Capture the cell that displays the provided text and extract its [X, Y] central coordinate. 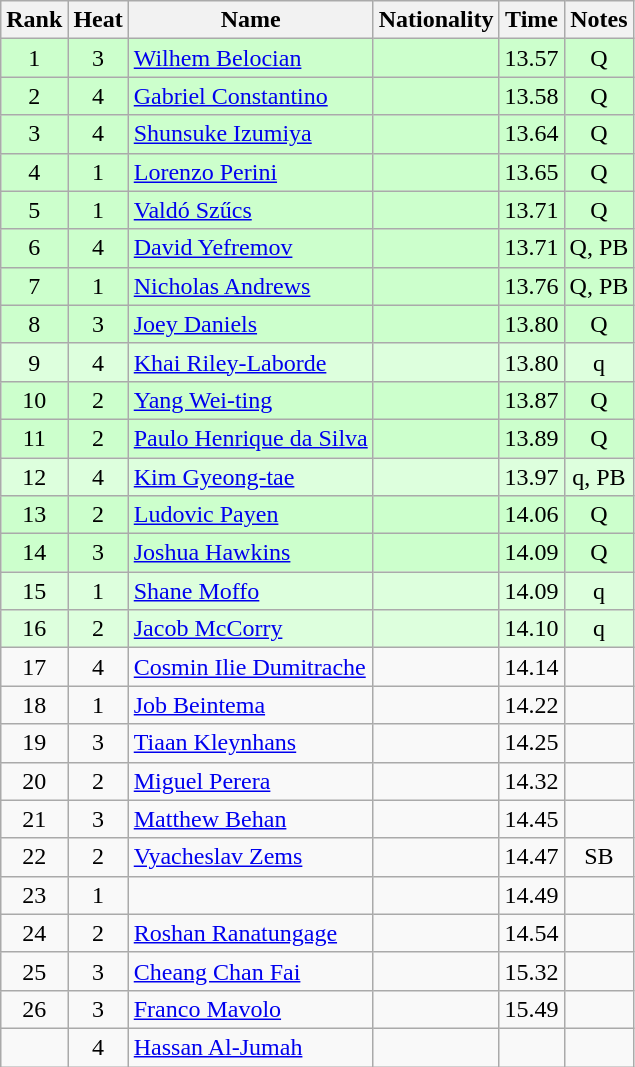
Cosmin Ilie Dumitrache [250, 667]
Nicholas Andrews [250, 286]
Shunsuke Izumiya [250, 134]
21 [34, 819]
10 [34, 400]
Roshan Ranatungage [250, 933]
Ludovic Payen [250, 515]
14.10 [532, 629]
14 [34, 553]
15 [34, 591]
Rank [34, 20]
18 [34, 705]
22 [34, 857]
Franco Mavolo [250, 1009]
16 [34, 629]
Khai Riley-Laborde [250, 362]
Time [532, 20]
Matthew Behan [250, 819]
5 [34, 210]
13.89 [532, 438]
13.97 [532, 477]
Yang Wei-ting [250, 400]
13.64 [532, 134]
David Yefremov [250, 248]
Name [250, 20]
14.14 [532, 667]
Valdó Szűcs [250, 210]
25 [34, 971]
Job Beintema [250, 705]
11 [34, 438]
14.49 [532, 895]
Gabriel Constantino [250, 96]
13.57 [532, 58]
12 [34, 477]
14.32 [532, 781]
Notes [599, 20]
13.76 [532, 286]
Kim Gyeong-tae [250, 477]
6 [34, 248]
13.87 [532, 400]
13.58 [532, 96]
Lorenzo Perini [250, 172]
Vyacheslav Zems [250, 857]
SB [599, 857]
Joey Daniels [250, 324]
Jacob McCorry [250, 629]
Heat [98, 20]
14.47 [532, 857]
Hassan Al-Jumah [250, 1047]
Shane Moffo [250, 591]
15.32 [532, 971]
Miguel Perera [250, 781]
15.49 [532, 1009]
14.22 [532, 705]
q, PB [599, 477]
19 [34, 743]
20 [34, 781]
Cheang Chan Fai [250, 971]
9 [34, 362]
13.65 [532, 172]
17 [34, 667]
14.25 [532, 743]
Joshua Hawkins [250, 553]
Tiaan Kleynhans [250, 743]
8 [34, 324]
Nationality [436, 20]
14.06 [532, 515]
23 [34, 895]
7 [34, 286]
26 [34, 1009]
14.54 [532, 933]
24 [34, 933]
13 [34, 515]
Wilhem Belocian [250, 58]
Paulo Henrique da Silva [250, 438]
14.45 [532, 819]
